Capture the cell that displays the provided text and extract its [X, Y] central coordinate. 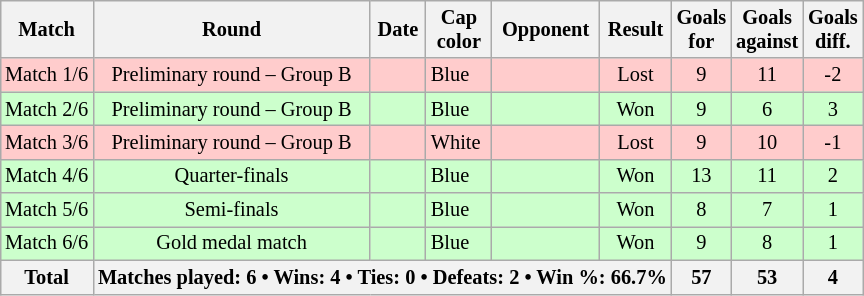
-1 [833, 142]
Match 2/6 [46, 109]
4 [833, 277]
7 [767, 210]
Goalsfor [702, 29]
Round [232, 29]
Total [46, 277]
Result [635, 29]
Gold medal match [232, 243]
2 [833, 176]
57 [702, 277]
Goalsagainst [767, 29]
Match 4/6 [46, 176]
Capcolor [459, 29]
Match 1/6 [46, 75]
Opponent [546, 29]
Semi-finals [232, 210]
White [459, 142]
53 [767, 277]
Goalsdiff. [833, 29]
13 [702, 176]
3 [833, 109]
Match 3/6 [46, 142]
-2 [833, 75]
Quarter-finals [232, 176]
Date [398, 29]
Matches played: 6 • Wins: 4 • Ties: 0 • Defeats: 2 • Win %: 66.7% [382, 277]
Match [46, 29]
10 [767, 142]
6 [767, 109]
Match 6/6 [46, 243]
Match 5/6 [46, 210]
